From the cell containing the given text, extract its center point as [x, y] coordinate. 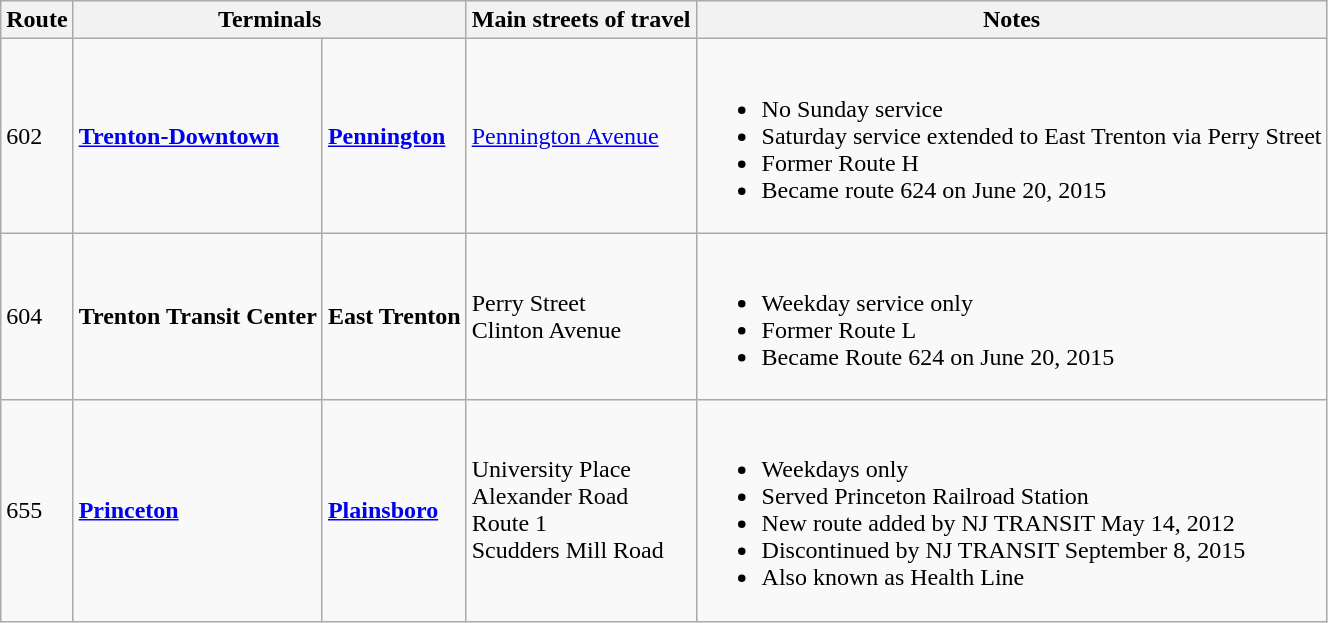
602 [37, 136]
Princeton [198, 510]
604 [37, 316]
Main streets of travel [581, 20]
Plainsboro [394, 510]
Perry StreetClinton Avenue [581, 316]
East Trenton [394, 316]
Pennington Avenue [581, 136]
Route [37, 20]
Terminals [270, 20]
Pennington [394, 136]
Weekday service onlyFormer Route LBecame Route 624 on June 20, 2015 [1012, 316]
Trenton Transit Center [198, 316]
Notes [1012, 20]
No Sunday serviceSaturday service extended to East Trenton via Perry StreetFormer Route HBecame route 624 on June 20, 2015 [1012, 136]
Trenton-Downtown [198, 136]
University PlaceAlexander RoadRoute 1Scudders Mill Road [581, 510]
655 [37, 510]
